Search for the cell housing the specified text and yield its (X, Y) center coordinate. 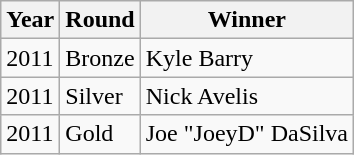
Round (100, 20)
Silver (100, 96)
Joe "JoeyD" DaSilva (246, 134)
Bronze (100, 58)
Nick Avelis (246, 96)
Gold (100, 134)
Kyle Barry (246, 58)
Year (30, 20)
Winner (246, 20)
